For the text-containing cell, return its midpoint in (x, y) coordinate format. 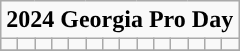
2024 Georgia Pro Day (120, 20)
